Detect which cell encompasses the target text, then output its (X, Y) center coordinate. 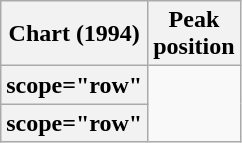
Chart (1994) (74, 34)
Peakposition (194, 34)
